Capture the cell that displays the provided text and extract its [x, y] central coordinate. 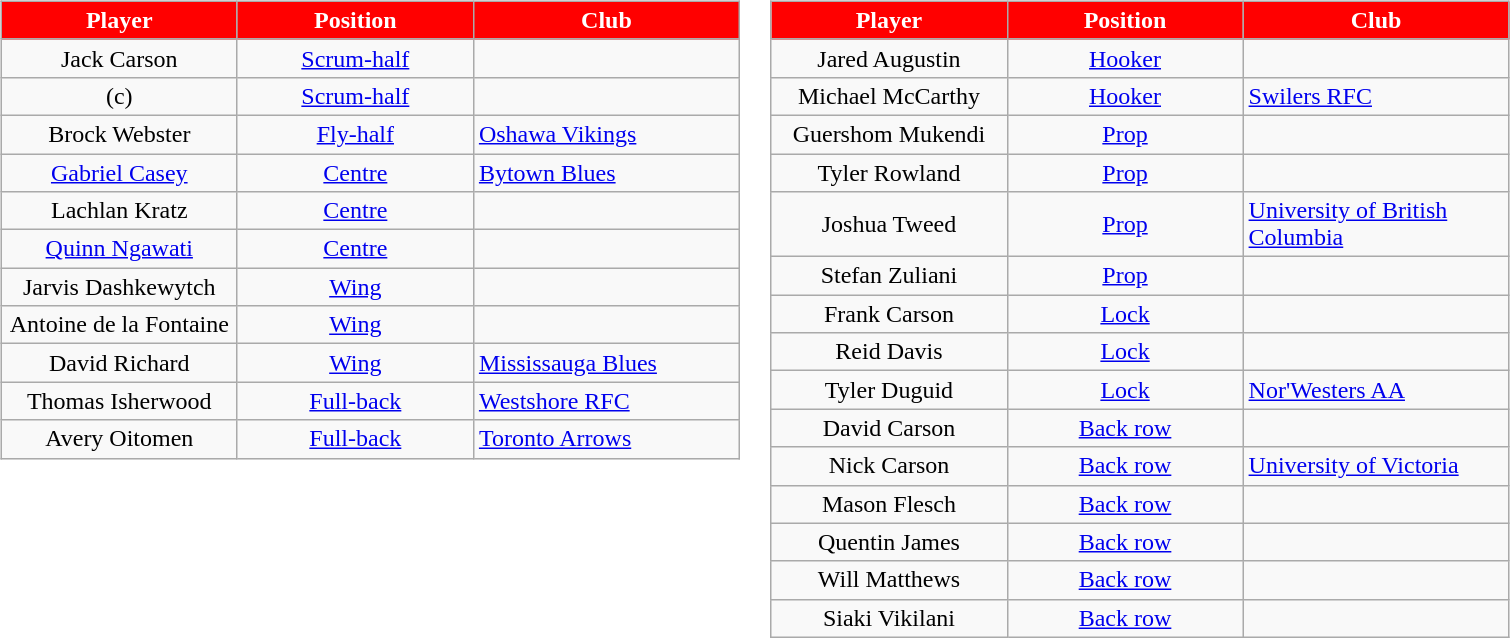
Oshawa Vikings [606, 134]
Siaki Vikilani [889, 618]
Nick Carson [889, 466]
Quentin James [889, 542]
Jared Augustin [889, 58]
Mississauga Blues [606, 363]
Westshore RFC [606, 401]
(c) [119, 96]
Tyler Rowland [889, 173]
Brock Webster [119, 134]
Quinn Ngawati [119, 249]
Nor'Westers AA [1376, 390]
Frank Carson [889, 314]
Tyler Duguid [889, 390]
Antoine de la Fontaine [119, 325]
Fly-half [355, 134]
Bytown Blues [606, 173]
Mason Flesch [889, 504]
Lachlan Kratz [119, 211]
Joshua Tweed [889, 224]
Michael McCarthy [889, 96]
University of Victoria [1376, 466]
Gabriel Casey [119, 173]
Guershom Mukendi [889, 134]
Jarvis Dashkewytch [119, 287]
University of British Columbia [1376, 224]
David Carson [889, 428]
Reid Davis [889, 352]
David Richard [119, 363]
Swilers RFC [1376, 96]
Thomas Isherwood [119, 401]
Will Matthews [889, 580]
Jack Carson [119, 58]
Stefan Zuliani [889, 276]
Toronto Arrows [606, 439]
Avery Oitomen [119, 439]
